Return [X, Y] of the center of cell containing provided text 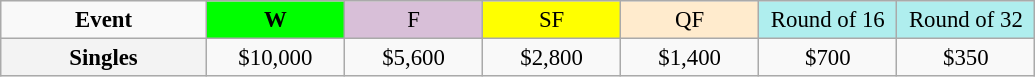
Round of 16 [828, 20]
Event [104, 20]
Round of 32 [966, 20]
$350 [966, 58]
F [413, 20]
QF [690, 20]
$1,400 [690, 58]
W [275, 20]
$5,600 [413, 58]
$2,800 [552, 58]
$10,000 [275, 58]
SF [552, 20]
$700 [828, 58]
Singles [104, 58]
